Pinpoint the cell where the given text exists, returning its (X, Y) midpoint coordinate. 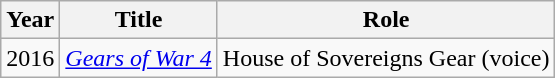
Gears of War 4 (139, 58)
2016 (30, 58)
Year (30, 20)
House of Sovereigns Gear (voice) (386, 58)
Title (139, 20)
Role (386, 20)
